From the cell containing the given text, extract its center point as (x, y) coordinate. 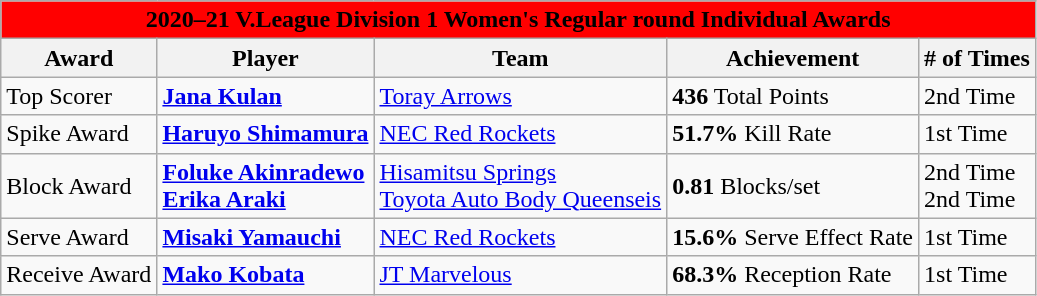
51.7% Kill Rate (793, 134)
436 Total Points (793, 96)
Spike Award (79, 134)
Misaki Yamauchi (266, 237)
# of Times (978, 58)
15.6% Serve Effect Rate (793, 237)
2020–21 V.League Division 1 Women's Regular round Individual Awards (518, 20)
Team (520, 58)
Top Scorer (79, 96)
2nd Time (978, 96)
2nd Time2nd Time (978, 186)
0.81 Blocks/set (793, 186)
Serve Award (79, 237)
Haruyo Shimamura (266, 134)
Jana Kulan (266, 96)
Toray Arrows (520, 96)
Player (266, 58)
Hisamitsu SpringsToyota Auto Body Queenseis (520, 186)
Receive Award (79, 275)
Award (79, 58)
Block Award (79, 186)
Mako Kobata (266, 275)
Achievement (793, 58)
Foluke AkinradewoErika Araki (266, 186)
JT Marvelous (520, 275)
68.3% Reception Rate (793, 275)
